Determine the (X, Y) coordinate at the center of the cell enclosing the given text.  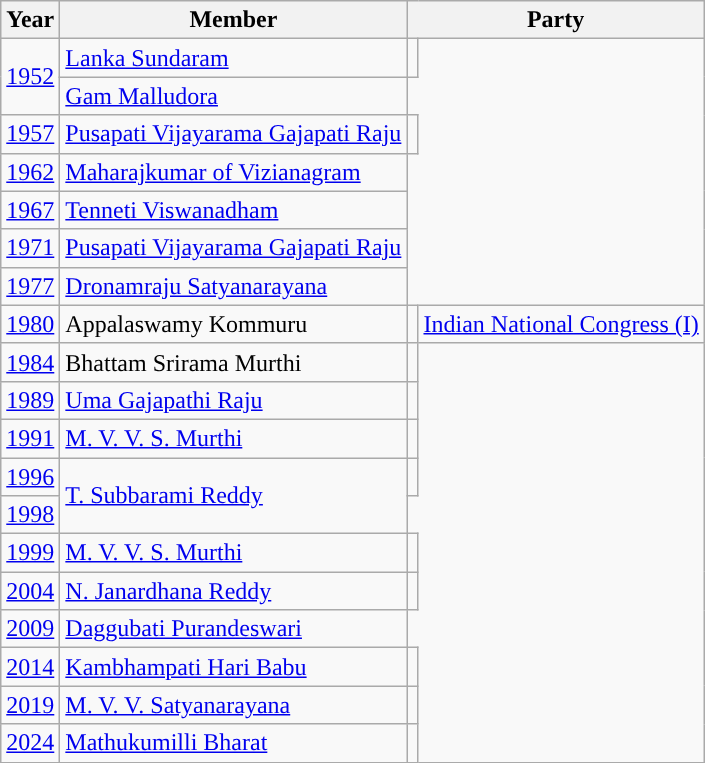
Bhattam Srirama Murthi (234, 362)
1989 (30, 400)
Maharajkumar of Vizianagram (234, 172)
Appalaswamy Kommuru (234, 324)
1971 (30, 248)
2014 (30, 667)
1984 (30, 362)
1998 (30, 515)
Uma Gajapathi Raju (234, 400)
Year (30, 20)
N. Janardhana Reddy (234, 591)
1977 (30, 286)
2009 (30, 629)
Kambhampati Hari Babu (234, 667)
1999 (30, 553)
M. V. V. Satyanarayana (234, 705)
Member (234, 20)
2024 (30, 743)
Mathukumilli Bharat (234, 743)
2004 (30, 591)
Indian National Congress (I) (561, 324)
Lanka Sundaram (234, 58)
2019 (30, 705)
Party (556, 20)
1957 (30, 134)
1996 (30, 477)
1952 (30, 77)
Dronamraju Satyanarayana (234, 286)
T. Subbarami Reddy (234, 496)
1980 (30, 324)
Daggubati Purandeswari (234, 629)
1967 (30, 210)
1991 (30, 438)
1962 (30, 172)
Tenneti Viswanadham (234, 210)
Gam Malludora (234, 96)
